Pinpoint the cell where the given text exists, returning its [X, Y] midpoint coordinate. 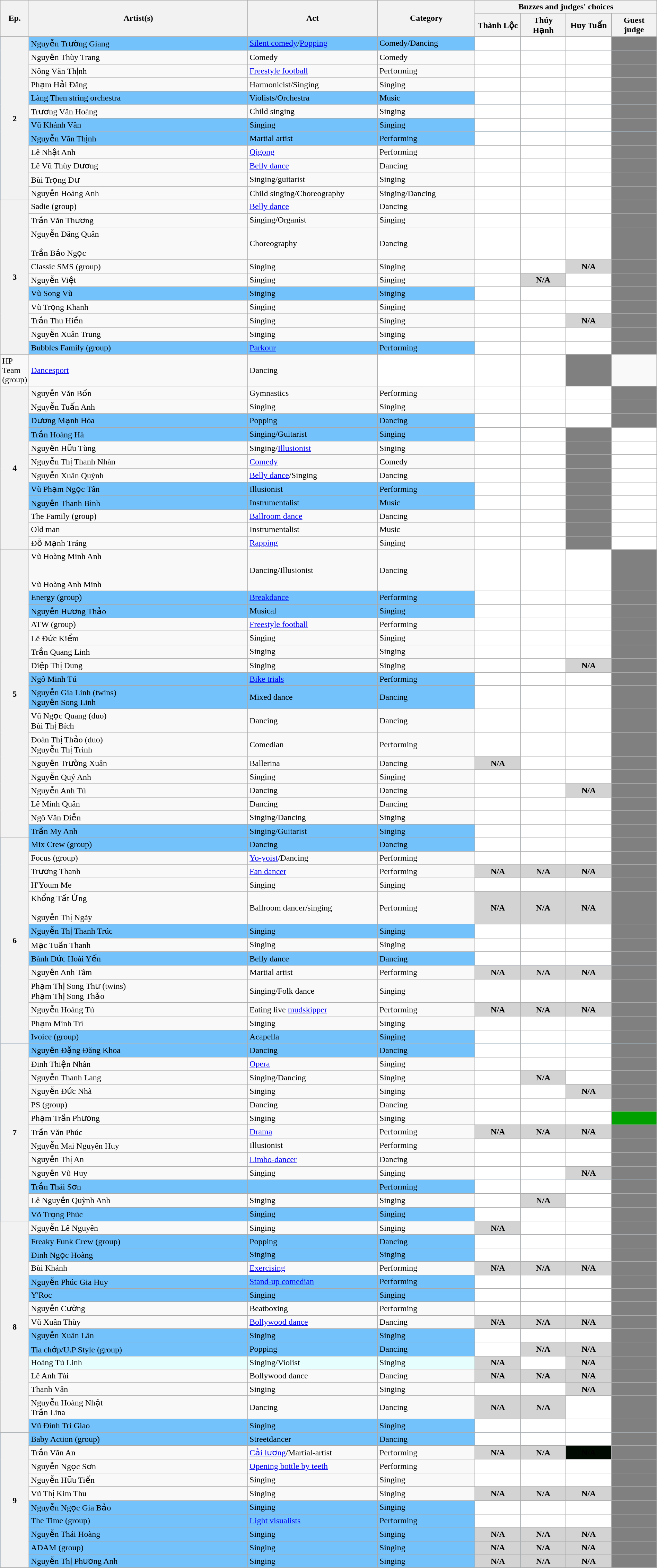
5 [15, 694]
Phạm Trần Phương [139, 1118]
Nguyễn Gia Linh (twins)Nguyễn Song Linh [139, 697]
Nguyễn Anh Tâm [139, 972]
Võ Trọng Phúc [139, 1214]
Nguyễn Việt [139, 280]
Vũ Khánh Vân [139, 125]
8 [15, 1327]
Nguyễn Ngọc Gia Bảo [139, 1507]
Singing/Folk dance [313, 991]
Ngô Minh Tú [139, 679]
Singing/guitarist [313, 180]
Energy (group) [139, 598]
HP Team (group) [15, 370]
Nguyễn Hoàng NhậtTrần Lina [139, 1408]
Comedy/Dancing [426, 43]
Lê Anh Tài [139, 1376]
PS (group) [139, 1105]
Old man [139, 529]
Mạc Tuấn Thanh [139, 945]
Nguyễn Hoàng Anh [139, 193]
Cải lương/Martial-artist [313, 1453]
Bùi Trọng Dư [139, 180]
Belly dance/Singing [313, 476]
Trần Văn Thương [139, 220]
Lê Nguyễn Quỳnh Anh [139, 1201]
Trần Thu Hiền [139, 321]
Ep. [15, 19]
Nguyễn Lê Nguyên [139, 1228]
Vũ Hoàng Minh Anh Vũ Hoàng Anh Minh [139, 570]
Child singing [313, 112]
Trương Thanh [139, 871]
Exercising [313, 1268]
Nguyễn Xuân Lân [139, 1335]
Harmonicist/Singing [313, 85]
Eating live mudskipper [313, 1010]
Guest judge [634, 25]
Mixed dance [313, 697]
Singing/Violist [313, 1362]
Nguyễn Mai Nguyên Huy [139, 1145]
Classic SMS (group) [139, 267]
Nguyễn Đặng Đăng Khoa [139, 1050]
Đinh Thiện Nhân [139, 1064]
Stand-up comedian [313, 1282]
Category [426, 19]
Gymnastics [313, 393]
Nông Văn Thịnh [139, 71]
Nguyễn Anh Tú [139, 791]
Nguyễn Văn Thịnh [139, 138]
Vũ Đình Tri Giao [139, 1426]
Thành Lộc [498, 25]
Khổng Tất Ứng Nguyễn Thị Ngày [139, 907]
Limbo-dancer [313, 1159]
Ballroom dancer/singing [313, 907]
Vũ Song Vũ [139, 293]
Opera [313, 1064]
Musical [313, 611]
Drama [313, 1132]
Beatboxing [313, 1309]
Lê Đức Kiểm [139, 638]
Lê Vũ Thùy Dương [139, 166]
Qigong [313, 152]
Trần My Anh [139, 831]
ATW (group) [139, 625]
Nguyễn Thùy Trang [139, 57]
Violists/Orchestra [313, 98]
Diệp Thị Dung [139, 665]
Vũ Ngọc Quang (duo)Bùi Thị Bích [139, 721]
Đoàn Thị Thảo (duo)Nguyễn Thị Trinh [139, 744]
Comedian [313, 744]
Artist(s) [139, 19]
Nguyễn Thanh Lang [139, 1078]
Ballroom dance [313, 516]
Nguyễn Hương Thảo [139, 611]
ADAM (group) [139, 1548]
Bubbles Family (group) [139, 348]
Ivoice (group) [139, 1037]
Nguyễn Đức Nhã [139, 1091]
6 [15, 941]
Breakdance [313, 598]
Streetdancer [313, 1439]
Nguyễn Thị An [139, 1159]
Nguyễn Ngọc Sơn [139, 1466]
The Family (group) [139, 516]
Acapella [313, 1037]
Nguyễn Trường Xuân [139, 763]
Light visualists [313, 1521]
Dancing/Illusionist [313, 570]
Focus (group) [139, 858]
9 [15, 1500]
Nguyễn Hữu Tiến [139, 1480]
Opening bottle by teeth [313, 1466]
Freaky Funk Crew (group) [139, 1241]
Nguyễn Cường [139, 1309]
Yo-yoist/Dancing [313, 858]
Bùi Khánh [139, 1268]
Nguyễn Trường Giang [139, 43]
Nguyễn Hữu Tùng [139, 448]
Nguyễn Hoàng Tú [139, 1010]
Nguyễn Xuân Quỳnh [139, 476]
Nguyễn Thị Thanh Nhàn [139, 462]
Nguyễn Thị Phương Anh [139, 1561]
Nguyễn Thị Thanh Trúc [139, 931]
Parkour [313, 348]
Rapping [313, 543]
Vũ Xuân Thùy [139, 1322]
Baby Action (group) [139, 1439]
Phạm Hải Đăng [139, 85]
Buzzes and judges' choices [566, 7]
Nguyễn Vũ Huy [139, 1173]
Lê Nhật Anh [139, 152]
Bành Đức Hoài Yến [139, 959]
Trương Văn Hoàng [139, 112]
2 [15, 118]
7 [15, 1132]
Nguyễn Quý Anh [139, 777]
Singing/Illusionist [313, 448]
4 [15, 468]
Nguyễn Văn Bốn [139, 393]
The Time (group) [139, 1521]
Y'Roc [139, 1295]
Trần Hoàng Hà [139, 434]
Hoàng Tú Linh [139, 1362]
3 [15, 277]
Child singing/Choreography [313, 193]
Mix Crew (group) [139, 845]
Nguyễn Thanh Bình [139, 503]
Trần Văn An [139, 1453]
Act [313, 19]
Thúy Hạnh [543, 25]
Bike trials [313, 679]
Vũ Phạm Ngọc Tân [139, 489]
Nguyễn Xuân Trung [139, 334]
Dancesport [139, 370]
Phạm Thị Song Thư (twins)Phạm Thị Song Thảo [139, 991]
Singing/Organist [313, 220]
Fan dancer [313, 871]
Làng Then string orchestra [139, 98]
Vũ Thị Kim Thu [139, 1493]
H'Youm Me [139, 885]
Phạm Minh Trí [139, 1023]
Trần Quang Linh [139, 652]
Silent comedy/Popping [313, 43]
Choreography [313, 243]
Dương Mạnh Hòa [139, 420]
Lê Minh Quân [139, 804]
Nguyễn Phúc Gia Huy [139, 1282]
Sadie (group) [139, 207]
Ballerina [313, 763]
Huy Tuấn [588, 25]
Nguyễn Thái Hoàng [139, 1534]
Đỗ Mạnh Tráng [139, 543]
Thanh Vân [139, 1389]
Vũ Trọng Khanh [139, 307]
Nguyễn Tuấn Anh [139, 407]
Tia chớp/U.P Style (group) [139, 1349]
Trần Thái Sơn [139, 1187]
Trần Văn Phúc [139, 1132]
Đinh Ngọc Hoàng [139, 1255]
Ngô Văn Diễn [139, 817]
Nguyễn Đăng QuânTrần Bảo Ngọc [139, 243]
